Find where the given text appears and provide that cell's center as [X, Y] coordinate. 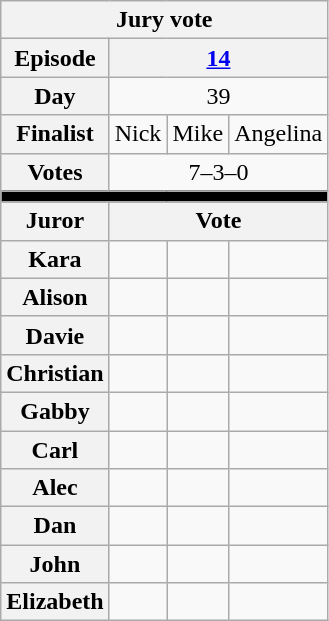
Angelina [278, 134]
Mike [198, 134]
Finalist [55, 134]
Episode [55, 58]
John [55, 564]
Kara [55, 259]
Day [55, 96]
Elizabeth [55, 602]
Juror [55, 221]
Alison [55, 297]
Alec [55, 488]
39 [218, 96]
Jury vote [164, 20]
Christian [55, 373]
Davie [55, 335]
Gabby [55, 411]
Nick [138, 134]
Dan [55, 526]
14 [218, 58]
Vote [218, 221]
Votes [55, 172]
Carl [55, 449]
7–3–0 [218, 172]
